Determine the [X, Y] coordinate at the center of the cell enclosing the given text.  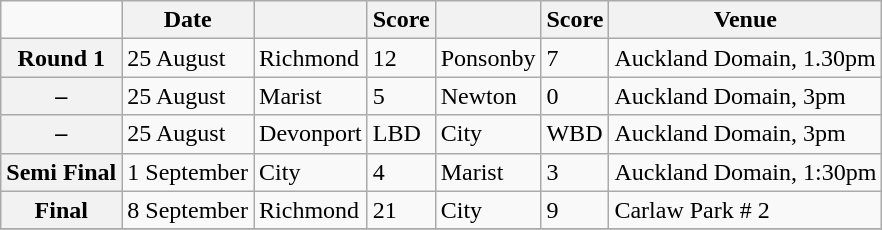
0 [575, 96]
9 [575, 210]
Auckland Domain, 1.30pm [746, 58]
Carlaw Park # 2 [746, 210]
Round 1 [62, 58]
1 September [188, 172]
4 [401, 172]
8 September [188, 210]
Ponsonby [488, 58]
12 [401, 58]
Devonport [311, 134]
WBD [575, 134]
21 [401, 210]
3 [575, 172]
7 [575, 58]
LBD [401, 134]
Newton [488, 96]
Semi Final [62, 172]
Date [188, 20]
5 [401, 96]
Final [62, 210]
Venue [746, 20]
Auckland Domain, 1:30pm [746, 172]
